Extract the [X, Y] coordinate from the center of the cell holding the provided text.  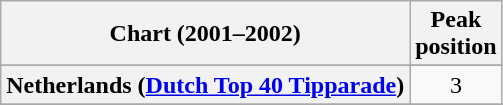
3 [456, 85]
Chart (2001–2002) [206, 34]
Netherlands (Dutch Top 40 Tipparade) [206, 85]
Peakposition [456, 34]
